Identify which cell holds the provided text, then report its (x, y) central coordinate. 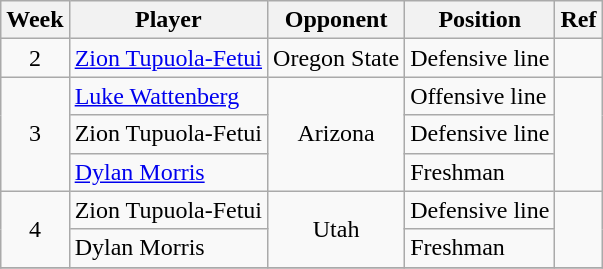
Week (35, 20)
Ref (578, 20)
2 (35, 58)
Player (168, 20)
3 (35, 134)
Oregon State (336, 58)
Offensive line (480, 96)
Utah (336, 229)
4 (35, 229)
Opponent (336, 20)
Position (480, 20)
Luke Wattenberg (168, 96)
Arizona (336, 134)
